Determine the [x, y] coordinate at the center of the cell enclosing the given text.  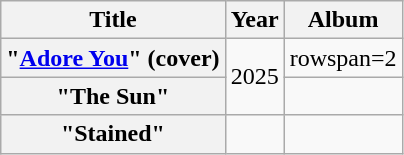
Album [343, 20]
Year [254, 20]
2025 [254, 77]
"Adore You" (cover) [113, 58]
Title [113, 20]
"Stained" [113, 134]
rowspan=2 [343, 58]
"The Sun" [113, 96]
